Search for the cell housing the specified text and yield its (x, y) center coordinate. 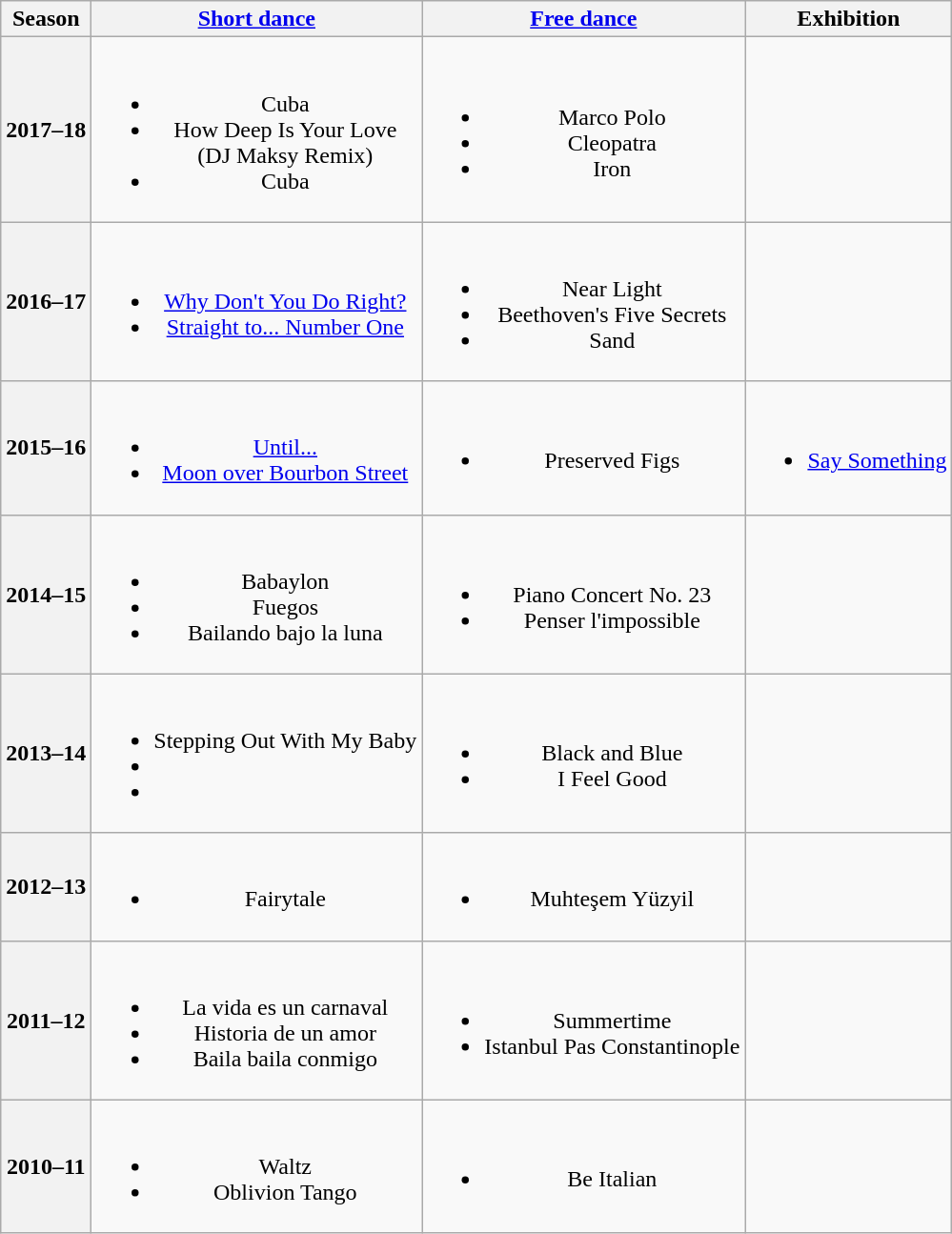
Summertime Istanbul Pas Constantinople (583, 1020)
Be Italian (583, 1166)
La vida es un carnavalHistoria de un amorBaila baila conmigo (257, 1020)
Muhteşem Yüzyil (583, 886)
Fairytale (257, 886)
2016–17 (46, 301)
2010–11 (46, 1166)
Exhibition (848, 19)
WaltzOblivion Tango (257, 1166)
2015–16 (46, 448)
Free dance (583, 19)
2012–13 (46, 886)
Piano Concert No. 23 Penser l'impossible (583, 595)
Say Something (848, 448)
Why Don't You Do Right? Straight to... Number One (257, 301)
Stepping Out With My Baby (257, 753)
2014–15 (46, 595)
Preserved Figs (583, 448)
Near Light Beethoven's Five Secrets Sand (583, 301)
Season (46, 19)
Marco Polo Cleopatra Iron (583, 130)
Cuba How Deep Is Your Love (DJ Maksy Remix) Cuba (257, 130)
Babaylon Fuegos Bailando bajo la luna (257, 595)
2017–18 (46, 130)
Short dance (257, 19)
2011–12 (46, 1020)
2013–14 (46, 753)
Until... Moon over Bourbon Street (257, 448)
Black and Blue I Feel Good (583, 753)
